For the text-containing cell, return its midpoint in (X, Y) coordinate format. 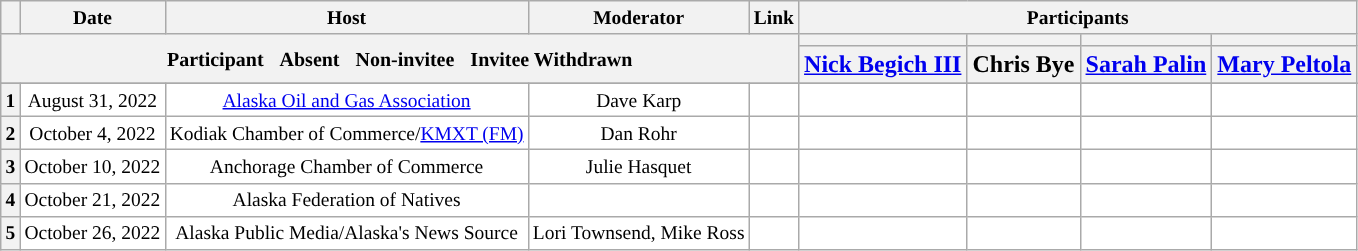
Date (92, 18)
5 (10, 232)
Anchorage Chamber of Commerce (346, 166)
Host (346, 18)
October 26, 2022 (92, 232)
Alaska Federation of Natives (346, 200)
Julie Hasquet (638, 166)
August 31, 2022 (92, 100)
Participants (1078, 18)
Link (774, 18)
Participant Absent Non-invitee Invitee Withdrawn (400, 58)
Dave Karp (638, 100)
1 (10, 100)
4 (10, 200)
3 (10, 166)
Dan Rohr (638, 132)
October 4, 2022 (92, 132)
Chris Bye (1024, 64)
Mary Peltola (1284, 64)
Alaska Public Media/Alaska's News Source (346, 232)
Nick Begich III (883, 64)
October 10, 2022 (92, 166)
Alaska Oil and Gas Association (346, 100)
Sarah Palin (1146, 64)
2 (10, 132)
Kodiak Chamber of Commerce/KMXT (FM) (346, 132)
Lori Townsend, Mike Ross (638, 232)
October 21, 2022 (92, 200)
Moderator (638, 18)
